From the cell containing the given text, extract its center point as [x, y] coordinate. 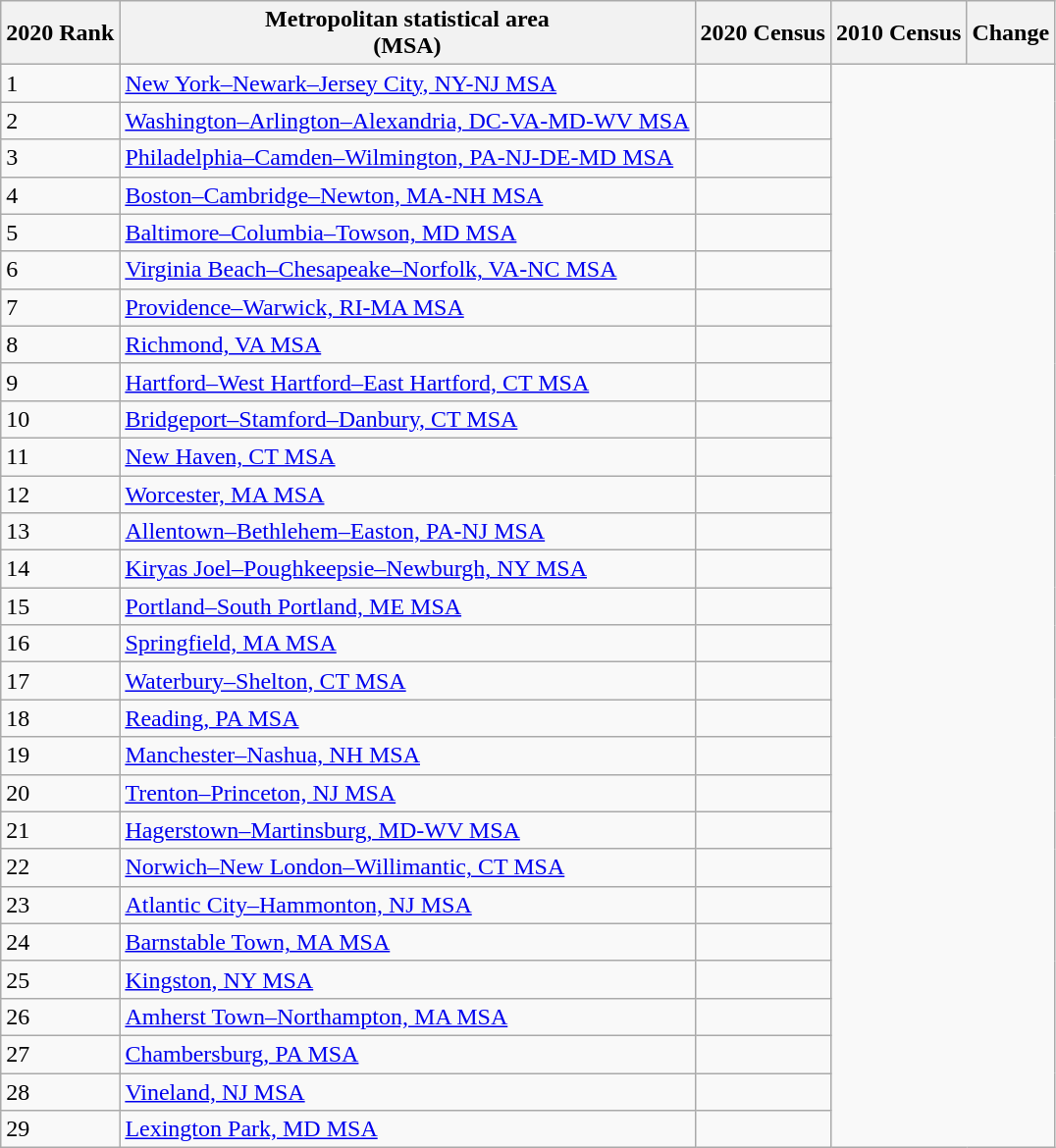
Portland–South Portland, ME MSA [407, 606]
Vineland, NJ MSA [407, 1092]
5 [61, 233]
28 [61, 1092]
15 [61, 606]
New Haven, CT MSA [407, 456]
22 [61, 867]
Boston–Cambridge–Newton, MA-NH MSA [407, 195]
Baltimore–Columbia–Towson, MD MSA [407, 233]
7 [61, 307]
Amherst Town–Northampton, MA MSA [407, 1017]
1 [61, 83]
Philadelphia–Camden–Wilmington, PA-NJ-DE-MD MSA [407, 158]
Hagerstown–Martinsburg, MD-WV MSA [407, 830]
4 [61, 195]
Hartford–West Hartford–East Hartford, CT MSA [407, 382]
19 [61, 756]
9 [61, 382]
Barnstable Town, MA MSA [407, 942]
2 [61, 121]
2020 Rank [61, 33]
20 [61, 793]
18 [61, 718]
10 [61, 419]
2020 Census [763, 33]
Norwich–New London–Willimantic, CT MSA [407, 867]
8 [61, 344]
Manchester–Nashua, NH MSA [407, 756]
29 [61, 1129]
Richmond, VA MSA [407, 344]
Chambersburg, PA MSA [407, 1054]
Worcester, MA MSA [407, 494]
Virginia Beach–Chesapeake–Norfolk, VA-NC MSA [407, 270]
13 [61, 532]
Trenton–Princeton, NJ MSA [407, 793]
24 [61, 942]
26 [61, 1017]
Waterbury–Shelton, CT MSA [407, 681]
6 [61, 270]
17 [61, 681]
Atlantic City–Hammonton, NJ MSA [407, 905]
Kiryas Joel–Poughkeepsie–Newburgh, NY MSA [407, 569]
16 [61, 644]
25 [61, 979]
23 [61, 905]
2010 Census [898, 33]
Reading, PA MSA [407, 718]
Change [1011, 33]
Providence–Warwick, RI-MA MSA [407, 307]
Allentown–Bethlehem–Easton, PA-NJ MSA [407, 532]
Metropolitan statistical area(MSA) [407, 33]
Bridgeport–Stamford–Danbury, CT MSA [407, 419]
Washington–Arlington–Alexandria, DC-VA-MD-WV MSA [407, 121]
Kingston, NY MSA [407, 979]
12 [61, 494]
New York–Newark–Jersey City, NY-NJ MSA [407, 83]
21 [61, 830]
Springfield, MA MSA [407, 644]
3 [61, 158]
27 [61, 1054]
Lexington Park, MD MSA [407, 1129]
14 [61, 569]
11 [61, 456]
